Provide the [x, y] coordinate of the cell's center where the given text is located.  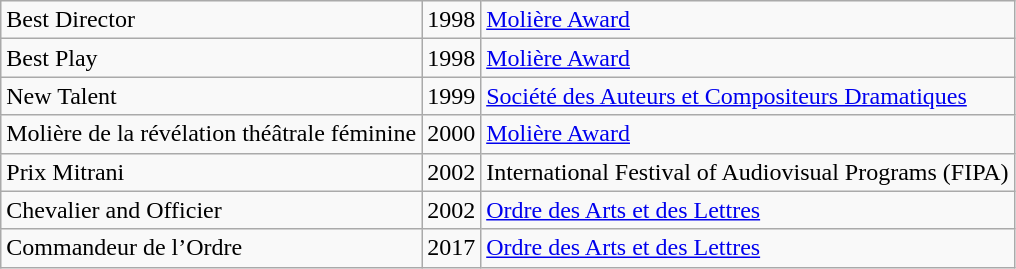
Best Play [212, 58]
2000 [452, 134]
Commandeur de l’Ordre [212, 248]
New Talent [212, 96]
Molière de la révélation théâtrale féminine [212, 134]
1999 [452, 96]
Best Director [212, 20]
Chevalier and Officier [212, 210]
Société des Auteurs et Compositeurs Dramatiques [748, 96]
2017 [452, 248]
International Festival of Audiovisual Programs (FIPA) [748, 172]
Prix Mitrani [212, 172]
